Identify which cell holds the provided text, then report its [X, Y] central coordinate. 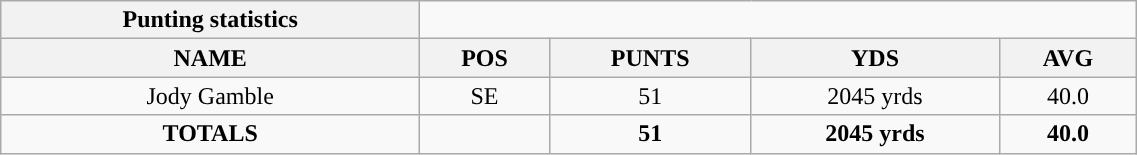
NAME [210, 58]
SE [485, 96]
PUNTS [650, 58]
AVG [1068, 58]
Jody Gamble [210, 96]
POS [485, 58]
Punting statistics [210, 20]
TOTALS [210, 134]
YDS [875, 58]
